Determine the [X, Y] coordinate at the center of the cell enclosing the given text.  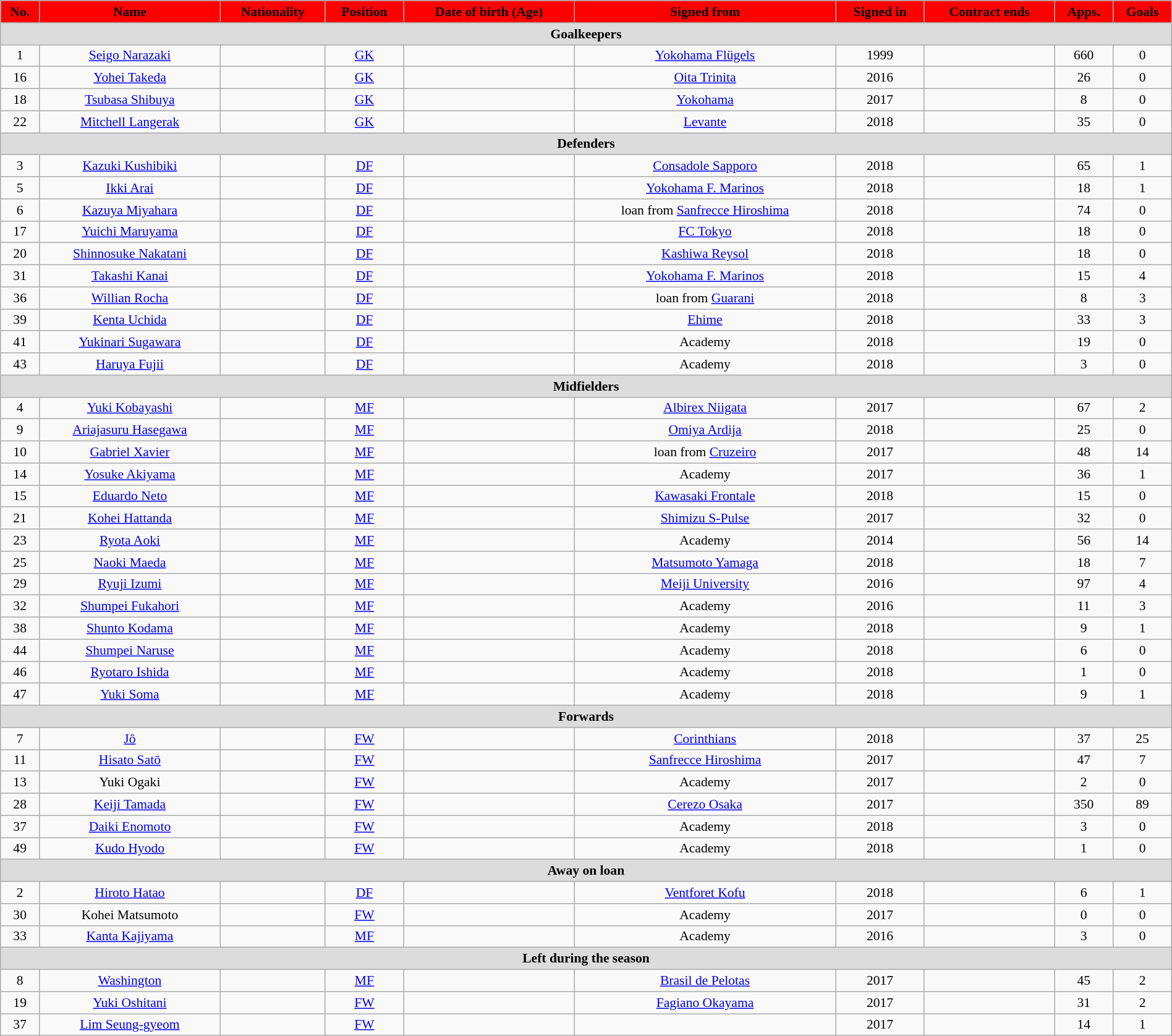
49 [20, 849]
Kawasaki Frontale [705, 496]
Yuki Soma [130, 695]
1999 [880, 56]
Nationality [273, 12]
45 [1084, 981]
No. [20, 12]
30 [20, 915]
Yuki Oshitani [130, 1003]
2014 [880, 540]
Willian Rocha [130, 298]
Yohei Takeda [130, 78]
Apps. [1084, 12]
Kashiwa Reysol [705, 254]
Ryota Aoki [130, 540]
Levante [705, 122]
Cerezo Osaka [705, 805]
Naoki Maeda [130, 563]
Lim Seung-gyeom [130, 1025]
Fagiano Okayama [705, 1003]
loan from Sanfrecce Hiroshima [705, 210]
Yuki Ogaki [130, 783]
Gabriel Xavier [130, 452]
39 [20, 320]
Yokohama [705, 100]
Ehime [705, 320]
Goalkeepers [586, 34]
Signed from [705, 12]
28 [20, 805]
Mitchell Langerak [130, 122]
Hiroto Hatao [130, 893]
Ariajasuru Hasegawa [130, 430]
Washington [130, 981]
Kudo Hyodo [130, 849]
97 [1084, 584]
Takashi Kanai [130, 276]
Shumpei Naruse [130, 650]
350 [1084, 805]
Seigo Narazaki [130, 56]
Defenders [586, 144]
Oita Trinita [705, 78]
46 [20, 673]
Haruya Fujii [130, 364]
89 [1142, 805]
44 [20, 650]
38 [20, 629]
Ventforet Kofu [705, 893]
21 [20, 519]
Left during the season [586, 959]
22 [20, 122]
56 [1084, 540]
Yokohama Flügels [705, 56]
Kazuya Miyahara [130, 210]
Contract ends [989, 12]
Keiji Tamada [130, 805]
Shunto Kodama [130, 629]
Kohei Hattanda [130, 519]
Matsumoto Yamaga [705, 563]
Meiji University [705, 584]
5 [20, 188]
16 [20, 78]
Brasil de Pelotas [705, 981]
Albirex Niigata [705, 408]
67 [1084, 408]
Goals [1142, 12]
Eduardo Neto [130, 496]
Yosuke Akiyama [130, 474]
Ikki Arai [130, 188]
Kohei Matsumoto [130, 915]
41 [20, 342]
Jô [130, 739]
Consadole Sapporo [705, 166]
29 [20, 584]
23 [20, 540]
Forwards [586, 716]
Shimizu S-Pulse [705, 519]
Ryotaro Ishida [130, 673]
65 [1084, 166]
Hisato Satō [130, 760]
Shumpei Fukahori [130, 606]
Tsubasa Shibuya [130, 100]
Away on loan [586, 871]
Signed in [880, 12]
Daiki Enomoto [130, 826]
Kenta Uchida [130, 320]
Yuichi Maruyama [130, 232]
35 [1084, 122]
Sanfrecce Hiroshima [705, 760]
26 [1084, 78]
Position [365, 12]
Ryuji Izumi [130, 584]
17 [20, 232]
Kazuki Kushibiki [130, 166]
20 [20, 254]
43 [20, 364]
Kanta Kajiyama [130, 936]
48 [1084, 452]
loan from Cruzeiro [705, 452]
Date of birth (Age) [490, 12]
Midfielders [586, 386]
13 [20, 783]
660 [1084, 56]
Omiya Ardija [705, 430]
Yukinari Sugawara [130, 342]
10 [20, 452]
74 [1084, 210]
loan from Guarani [705, 298]
Shinnosuke Nakatani [130, 254]
Name [130, 12]
Yuki Kobayashi [130, 408]
Corinthians [705, 739]
FC Tokyo [705, 232]
